Extract the [X, Y] coordinate from the center of the cell holding the provided text.  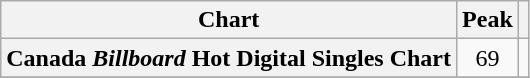
Chart [229, 20]
Canada Billboard Hot Digital Singles Chart [229, 58]
69 [488, 58]
Peak [488, 20]
